Output the (x, y) coordinate of the center of the cell containing the given text.  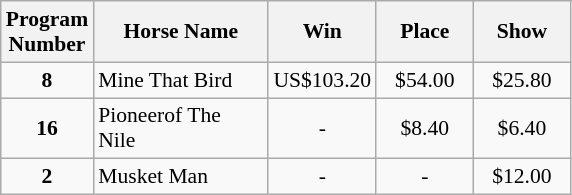
Win (322, 32)
16 (47, 128)
2 (47, 177)
ProgramNumber (47, 32)
$12.00 (522, 177)
Place (424, 32)
Musket Man (180, 177)
US$103.20 (322, 80)
Show (522, 32)
$25.80 (522, 80)
$8.40 (424, 128)
Horse Name (180, 32)
$54.00 (424, 80)
Pioneerof The Nile (180, 128)
$6.40 (522, 128)
8 (47, 80)
Mine That Bird (180, 80)
